Identify which cell holds the provided text, then report its (X, Y) central coordinate. 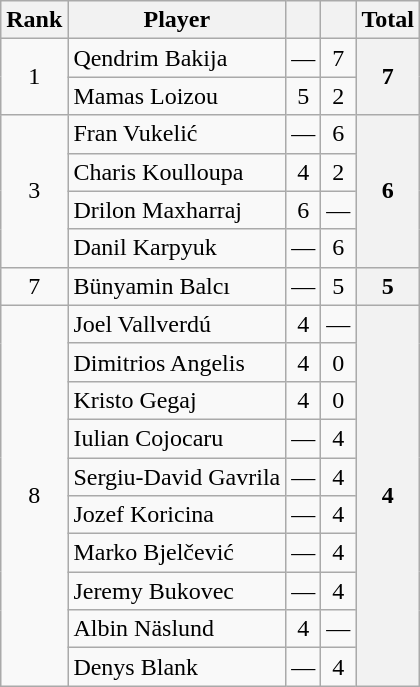
8 (34, 496)
Sergiu-David Gavrila (177, 477)
Total (388, 20)
Qendrim Bakija (177, 58)
Rank (34, 20)
Kristo Gegaj (177, 400)
Charis Koulloupa (177, 172)
Fran Vukelić (177, 134)
Jozef Koricina (177, 515)
Dimitrios Angelis (177, 362)
Drilon Maxharraj (177, 210)
1 (34, 77)
Marko Bjelčević (177, 553)
Iulian Cojocaru (177, 438)
Albin Näslund (177, 629)
Joel Vallverdú (177, 324)
Denys Blank (177, 667)
3 (34, 191)
Mamas Loizou (177, 96)
Danil Karpyuk (177, 248)
Jeremy Bukovec (177, 591)
Player (177, 20)
Bünyamin Balcı (177, 286)
